Find where the given text appears and provide that cell's center as [x, y] coordinate. 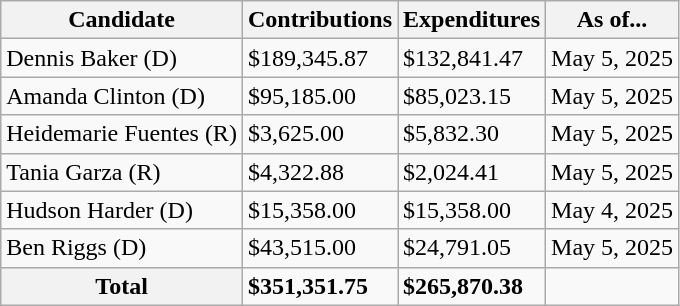
$95,185.00 [320, 96]
Candidate [122, 20]
Amanda Clinton (D) [122, 96]
$189,345.87 [320, 58]
$2,024.41 [472, 172]
May 4, 2025 [612, 210]
Total [122, 286]
$85,023.15 [472, 96]
$132,841.47 [472, 58]
Dennis Baker (D) [122, 58]
$265,870.38 [472, 286]
Contributions [320, 20]
$24,791.05 [472, 248]
Heidemarie Fuentes (R) [122, 134]
$351,351.75 [320, 286]
$43,515.00 [320, 248]
Expenditures [472, 20]
As of... [612, 20]
$5,832.30 [472, 134]
$3,625.00 [320, 134]
Ben Riggs (D) [122, 248]
$4,322.88 [320, 172]
Tania Garza (R) [122, 172]
Hudson Harder (D) [122, 210]
